Extract the (x, y) coordinate from the center of the cell holding the provided text.  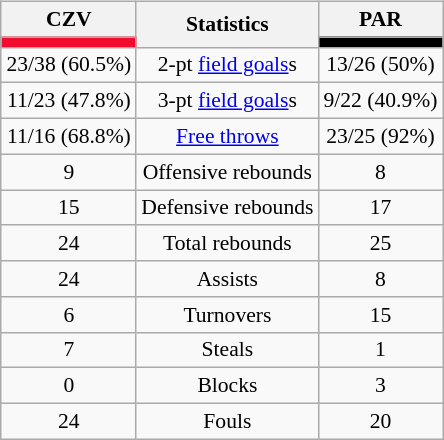
Steals (227, 350)
25 (380, 243)
9/22 (40.9%) (380, 101)
2-pt field goalss (227, 65)
Turnovers (227, 314)
1 (380, 350)
PAR (380, 19)
Fouls (227, 421)
17 (380, 208)
Assists (227, 279)
23/38 (60.5%) (68, 65)
Offensive rebounds (227, 172)
Defensive rebounds (227, 208)
6 (68, 314)
11/16 (68.8%) (68, 136)
13/26 (50%) (380, 65)
Total rebounds (227, 243)
20 (380, 421)
0 (68, 386)
3 (380, 386)
23/25 (92%) (380, 136)
Statistics (227, 24)
9 (68, 172)
Free throws (227, 136)
3-pt field goalss (227, 101)
Blocks (227, 386)
7 (68, 350)
CZV (68, 19)
11/23 (47.8%) (68, 101)
